Extract the [X, Y] coordinate from the center of the cell holding the provided text.  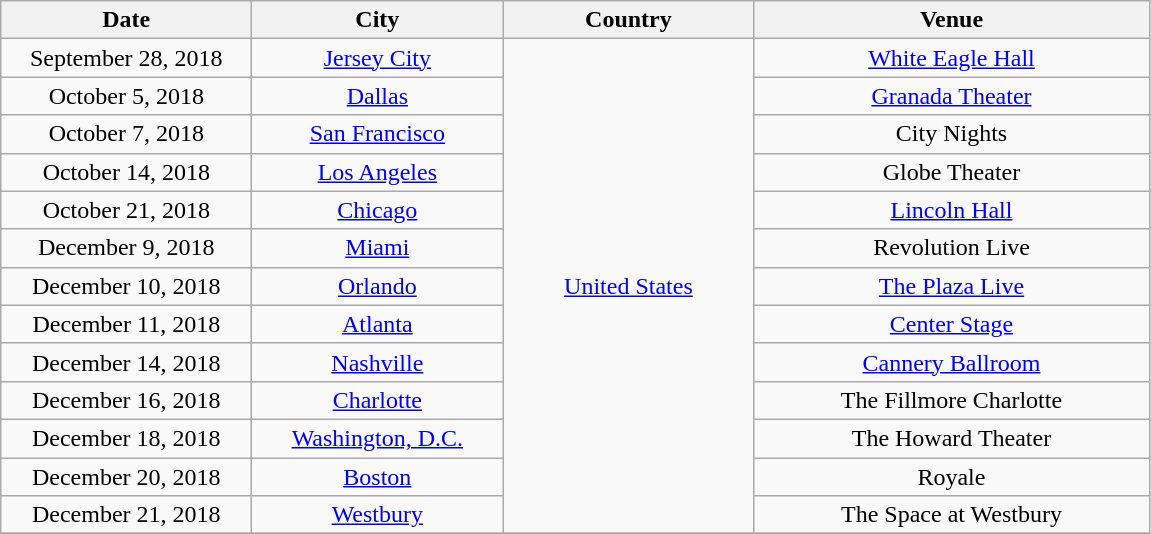
The Fillmore Charlotte [952, 400]
December 10, 2018 [126, 286]
Washington, D.C. [378, 438]
Revolution Live [952, 248]
October 7, 2018 [126, 134]
December 14, 2018 [126, 362]
City Nights [952, 134]
Westbury [378, 515]
Globe Theater [952, 172]
United States [628, 286]
December 16, 2018 [126, 400]
Country [628, 20]
The Howard Theater [952, 438]
Date [126, 20]
San Francisco [378, 134]
White Eagle Hall [952, 58]
October 21, 2018 [126, 210]
December 21, 2018 [126, 515]
Nashville [378, 362]
Venue [952, 20]
Los Angeles [378, 172]
October 5, 2018 [126, 96]
Royale [952, 477]
Chicago [378, 210]
Atlanta [378, 324]
Jersey City [378, 58]
The Space at Westbury [952, 515]
December 11, 2018 [126, 324]
Lincoln Hall [952, 210]
Charlotte [378, 400]
September 28, 2018 [126, 58]
The Plaza Live [952, 286]
Orlando [378, 286]
Center Stage [952, 324]
October 14, 2018 [126, 172]
Dallas [378, 96]
Miami [378, 248]
City [378, 20]
December 18, 2018 [126, 438]
December 9, 2018 [126, 248]
December 20, 2018 [126, 477]
Boston [378, 477]
Cannery Ballroom [952, 362]
Granada Theater [952, 96]
